From the cell containing the given text, extract its center point as (x, y) coordinate. 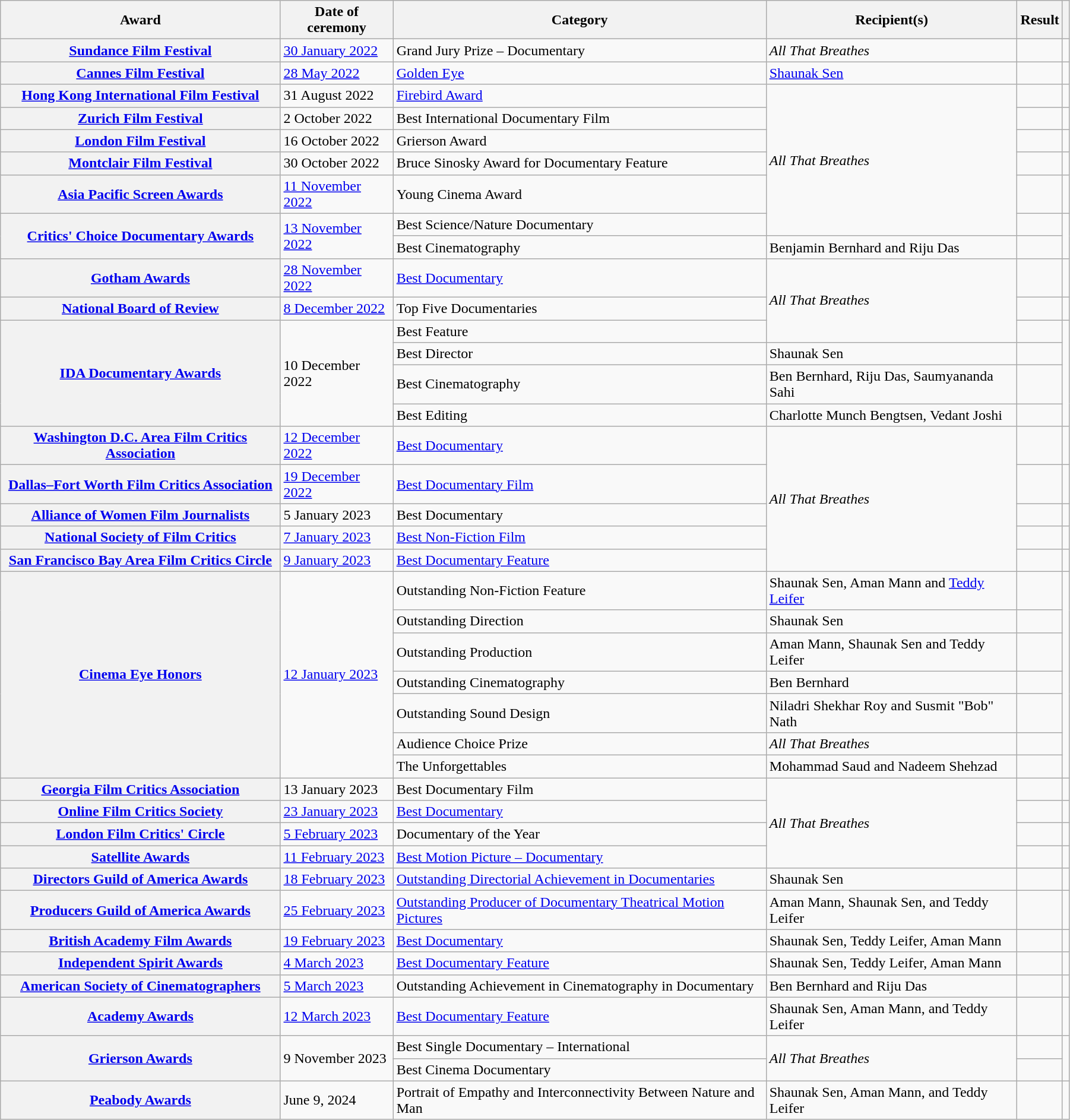
London Film Critics' Circle (140, 834)
American Society of Cinematographers (140, 986)
Critics' Choice Documentary Awards (140, 236)
Outstanding Achievement in Cinematography in Documentary (580, 986)
Young Cinema Award (580, 194)
Grand Jury Prize – Documentary (580, 50)
19 February 2023 (337, 941)
Alliance of Women Film Journalists (140, 515)
19 December 2022 (337, 485)
Zurich Film Festival (140, 118)
London Film Festival (140, 141)
Outstanding Producer of Documentary Theatrical Motion Pictures (580, 910)
Aman Mann, Shaunak Sen and Teddy Leifer (892, 652)
Directors Guild of America Awards (140, 879)
Academy Awards (140, 1017)
IDA Documentary Awards (140, 373)
Niladri Shekhar Roy and Susmit "Bob" Nath (892, 713)
18 February 2023 (337, 879)
The Unforgettables (580, 766)
Firebird Award (580, 96)
Online Film Critics Society (140, 812)
Top Five Documentaries (580, 308)
Peabody Awards (140, 1100)
Charlotte Munch Bengtsen, Vedant Joshi (892, 415)
San Francisco Bay Area Film Critics Circle (140, 560)
Washington D.C. Area Film Critics Association (140, 445)
2 October 2022 (337, 118)
Georgia Film Critics Association (140, 789)
Aman Mann, Shaunak Sen, and Teddy Leifer (892, 910)
Outstanding Directorial Achievement in Documentaries (580, 879)
Hong Kong International Film Festival (140, 96)
5 January 2023 (337, 515)
25 February 2023 (337, 910)
Mohammad Saud and Nadeem Shehzad (892, 766)
8 December 2022 (337, 308)
Category (580, 20)
Satellite Awards (140, 857)
Producers Guild of America Awards (140, 910)
9 November 2023 (337, 1058)
Best Cinema Documentary (580, 1070)
Recipient(s) (892, 20)
Best Director (580, 354)
Ben Bernhard and Riju Das (892, 986)
Best International Documentary Film (580, 118)
11 November 2022 (337, 194)
Outstanding Sound Design (580, 713)
Ben Bernhard (892, 682)
5 March 2023 (337, 986)
Sundance Film Festival (140, 50)
Cinema Eye Honors (140, 675)
Outstanding Cinematography (580, 682)
National Society of Film Critics (140, 537)
Cannes Film Festival (140, 73)
28 November 2022 (337, 278)
30 October 2022 (337, 163)
Best Editing (580, 415)
13 November 2022 (337, 236)
12 December 2022 (337, 445)
Outstanding Non-Fiction Feature (580, 590)
Outstanding Production (580, 652)
Grierson Awards (140, 1058)
4 March 2023 (337, 963)
Best Science/Nature Documentary (580, 224)
16 October 2022 (337, 141)
30 January 2022 (337, 50)
Audience Choice Prize (580, 743)
Outstanding Direction (580, 621)
Benjamin Bernhard and Riju Das (892, 247)
11 February 2023 (337, 857)
7 January 2023 (337, 537)
British Academy Film Awards (140, 941)
Independent Spirit Awards (140, 963)
31 August 2022 (337, 96)
Dallas–Fort Worth Film Critics Association (140, 485)
Documentary of the Year (580, 834)
Shaunak Sen, Aman Mann and Teddy Leifer (892, 590)
Best Feature (580, 331)
Ben Bernhard, Riju Das, Saumyananda Sahi (892, 385)
Result (1040, 20)
Award (140, 20)
Golden Eye (580, 73)
23 January 2023 (337, 812)
Grierson Award (580, 141)
Gotham Awards (140, 278)
June 9, 2024 (337, 1100)
Date of ceremony (337, 20)
National Board of Review (140, 308)
Best Single Documentary – International (580, 1047)
Montclair Film Festival (140, 163)
5 February 2023 (337, 834)
Portrait of Empathy and Interconnectivity Between Nature and Man (580, 1100)
12 January 2023 (337, 675)
10 December 2022 (337, 373)
Best Motion Picture – Documentary (580, 857)
28 May 2022 (337, 73)
13 January 2023 (337, 789)
Best Non-Fiction Film (580, 537)
12 March 2023 (337, 1017)
9 January 2023 (337, 560)
Bruce Sinosky Award for Documentary Feature (580, 163)
Asia Pacific Screen Awards (140, 194)
